Output the [x, y] coordinate of the center of the cell containing the given text.  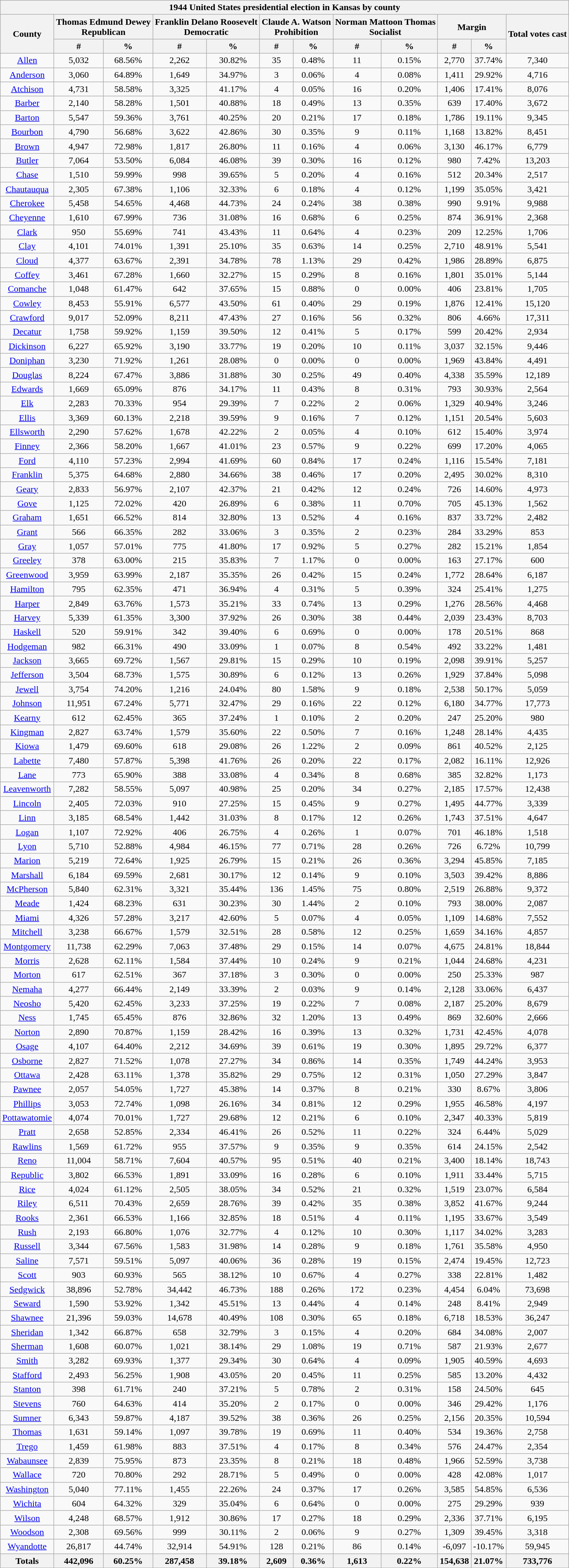
40.98% [233, 789]
18.14% [488, 1161]
1,761 [454, 1246]
1,929 [454, 675]
853 [537, 532]
72.02% [128, 503]
38.05% [233, 1189]
13,203 [537, 160]
5,541 [537, 246]
Grant [27, 532]
3,339 [537, 803]
982 [79, 646]
5,458 [79, 203]
56.68% [128, 132]
Ellsworth [27, 432]
34.17% [233, 389]
0.86% [313, 1060]
61.47% [128, 289]
Meade [27, 904]
38,896 [79, 1289]
9,988 [537, 203]
4,277 [79, 989]
67.56% [128, 1246]
1,097 [180, 1432]
39.42% [488, 875]
37.44% [233, 961]
Comanche [27, 289]
Republic [27, 1175]
1,173 [537, 775]
20.35% [488, 1418]
330 [454, 1089]
2,149 [180, 989]
65 [357, 1318]
5,771 [180, 703]
59.14% [128, 1432]
47.43% [233, 318]
Gove [27, 503]
Lane [27, 775]
61.98% [128, 1446]
Barber [27, 103]
8,703 [537, 618]
12.41% [488, 303]
284 [454, 532]
Smith [27, 1361]
4,675 [454, 946]
512 [454, 175]
36.91% [488, 218]
15.21% [488, 546]
385 [454, 775]
4,432 [537, 1375]
12,723 [537, 1261]
46.17% [488, 146]
31.88% [233, 375]
Hamilton [27, 589]
1,649 [180, 75]
78 [276, 261]
3,738 [537, 1461]
54.05% [128, 1089]
Total votes cast [537, 34]
2,193 [79, 1232]
4,065 [537, 446]
Stafford [27, 1375]
29.72% [488, 1046]
19.11% [488, 117]
20.51% [488, 632]
3,754 [79, 689]
1,076 [180, 1232]
Dickinson [27, 346]
4,984 [180, 846]
57.28% [128, 918]
10,594 [537, 1418]
2,366 [79, 446]
566 [79, 532]
1,151 [454, 418]
1,908 [180, 1375]
57.62% [128, 432]
Jefferson [27, 675]
3,847 [537, 1075]
0.61% [313, 1046]
11,738 [79, 946]
9,345 [537, 117]
520 [79, 632]
1,518 [537, 832]
70.80% [128, 1475]
64.32% [128, 1503]
7,604 [180, 1161]
6.44% [488, 1132]
Wichita [27, 1503]
240 [180, 1389]
1,912 [180, 1518]
72.64% [128, 860]
5,032 [79, 60]
45.51% [233, 1303]
1,966 [454, 1461]
Cherokee [27, 203]
31.08% [233, 218]
40.52% [488, 746]
41.67% [488, 1203]
Linn [27, 818]
43.84% [488, 360]
Saline [27, 1261]
63.11% [128, 1075]
20.34% [488, 175]
4,950 [537, 1246]
Ellis [27, 418]
Pawnee [27, 1089]
1,057 [79, 546]
3,185 [79, 818]
40.49% [233, 1318]
7,571 [79, 1261]
Cloud [27, 261]
0.88% [313, 289]
837 [454, 518]
720 [79, 1475]
600 [537, 560]
Geary [27, 489]
52.88% [128, 846]
32 [276, 1018]
1,455 [180, 1489]
Chautauqua [27, 189]
26.88% [488, 889]
1,216 [180, 689]
42.45% [488, 1032]
58.71% [128, 1161]
66.67% [128, 932]
68.73% [128, 675]
19.36% [488, 1432]
18,844 [537, 946]
378 [79, 560]
2,758 [537, 1432]
6,536 [537, 1489]
Lincoln [27, 803]
Mitchell [27, 932]
2,474 [454, 1261]
35.44% [233, 889]
17.41% [488, 89]
1,482 [537, 1275]
2,482 [537, 518]
Neosho [27, 1003]
163 [454, 560]
1,021 [180, 1347]
35.05% [488, 189]
814 [180, 518]
33.22% [488, 646]
37.92% [233, 618]
Rice [27, 1189]
60.25% [128, 1560]
61.71% [128, 1389]
27.29% [488, 1075]
6,377 [537, 1046]
37.65% [233, 289]
80 [276, 689]
66.80% [128, 1232]
3,300 [180, 618]
32.85% [233, 1218]
1,758 [79, 332]
2,880 [180, 475]
0.84% [313, 461]
27.17% [488, 560]
43.50% [233, 303]
24.81% [488, 946]
2,354 [537, 1446]
874 [454, 218]
Ness [27, 1018]
388 [180, 775]
2,517 [537, 175]
33.44% [488, 1175]
5,144 [537, 275]
41.69% [233, 461]
15.54% [488, 461]
2,564 [537, 389]
Logan [27, 832]
11,951 [79, 703]
7,185 [537, 860]
471 [180, 589]
Coffey [27, 275]
873 [180, 1461]
34,442 [180, 1289]
Harper [27, 603]
39.65% [233, 175]
1,786 [454, 117]
329 [180, 1503]
44.24% [488, 1060]
Hodgeman [27, 646]
46.18% [488, 832]
18,743 [537, 1161]
29.81% [233, 661]
1,044 [454, 961]
33.72% [488, 518]
4,110 [79, 461]
576 [454, 1446]
12,926 [537, 761]
39.78% [233, 1432]
37.24% [233, 718]
617 [79, 975]
39.91% [488, 661]
868 [537, 632]
23.35% [233, 1461]
2,305 [79, 189]
48.91% [488, 246]
2,405 [79, 803]
0.58% [313, 932]
20.42% [488, 332]
32.86% [233, 1018]
2,128 [454, 989]
Sherman [27, 1347]
30.11% [233, 1532]
Kingman [27, 732]
13.20% [488, 1375]
61.72% [128, 1146]
0.81% [313, 1103]
2,949 [537, 1303]
5,029 [537, 1132]
69.59% [128, 875]
3,761 [180, 117]
7,480 [79, 761]
41.17% [233, 89]
Wabaunsee [27, 1461]
1,613 [357, 1560]
42.86% [233, 132]
35.01% [488, 275]
27.27% [233, 1060]
0.78% [313, 1389]
37.71% [488, 1518]
37.21% [233, 1389]
Osage [27, 1046]
10,799 [537, 846]
158 [454, 1389]
71.92% [128, 360]
275 [454, 1503]
29.29% [488, 1503]
1,895 [454, 1046]
66.87% [128, 1332]
30.89% [233, 675]
2,290 [79, 432]
3,504 [79, 675]
64.68% [128, 475]
Clay [27, 246]
Elk [27, 403]
154,638 [454, 1560]
Finney [27, 446]
34.08% [488, 1332]
1,955 [454, 1103]
614 [454, 1146]
34.02% [488, 1232]
2,156 [454, 1418]
869 [454, 1018]
Haskell [27, 632]
30.02% [488, 475]
62.35% [128, 589]
684 [454, 1332]
74.20% [128, 689]
5,710 [79, 846]
38.00% [488, 904]
955 [180, 1146]
Pratt [27, 1132]
Rawlins [27, 1146]
23 [276, 446]
21.93% [488, 1347]
66.52% [128, 518]
701 [454, 832]
Trego [27, 1446]
Woodson [27, 1532]
63.74% [128, 732]
52.85% [128, 1132]
2,994 [180, 461]
1,731 [454, 1032]
0.03% [313, 989]
0.50% [313, 732]
4,857 [537, 932]
1,116 [454, 461]
65.09% [128, 389]
23.07% [488, 1189]
Phillips [27, 1103]
61.35% [128, 618]
65.90% [128, 775]
6,718 [454, 1318]
534 [454, 1432]
22.26% [233, 1489]
1,195 [454, 1218]
8,453 [79, 303]
7,063 [180, 946]
3,959 [79, 575]
34.77% [488, 703]
2,098 [454, 661]
58.58% [128, 89]
32.51% [233, 932]
28.42% [233, 1032]
Pottawatomie [27, 1118]
35.21% [233, 603]
3,369 [79, 418]
21.07% [488, 1560]
1,276 [454, 603]
4,187 [180, 1418]
3,060 [79, 75]
939 [537, 1503]
24.50% [488, 1389]
795 [79, 589]
2,334 [180, 1132]
Leavenworth [27, 789]
22.81% [488, 1275]
35.20% [233, 1404]
420 [180, 503]
4,947 [79, 146]
604 [79, 1503]
1,925 [180, 860]
8.67% [488, 1089]
68.57% [128, 1518]
4,107 [79, 1046]
2,140 [79, 103]
8,211 [180, 318]
37.57% [233, 1146]
1,510 [79, 175]
342 [180, 632]
59.92% [128, 332]
33.39% [233, 989]
Doniphan [27, 360]
0.57% [313, 446]
67.24% [128, 703]
74.01% [128, 246]
Montgomery [27, 946]
Clark [27, 232]
41.80% [233, 546]
1,519 [454, 1189]
6.04% [488, 1289]
67.99% [128, 218]
108 [276, 1318]
18.53% [488, 1318]
Claude A. WatsonProhibition [296, 27]
773 [79, 775]
27 [276, 318]
2,833 [79, 489]
35.58% [488, 1246]
4,078 [537, 1032]
1.58% [313, 689]
40.94% [488, 403]
6,584 [537, 1189]
599 [454, 332]
490 [180, 646]
30.23% [233, 904]
70.33% [128, 403]
178 [454, 632]
17,311 [537, 318]
72.98% [128, 146]
Sheridan [27, 1332]
-10.17% [488, 1546]
2,677 [537, 1347]
32.77% [233, 1232]
56 [357, 318]
1,481 [537, 646]
1,743 [454, 818]
5,098 [537, 675]
65.45% [128, 1018]
658 [180, 1332]
2,890 [79, 1032]
29.92% [488, 75]
62.51% [128, 975]
54.65% [128, 203]
1,608 [79, 1347]
1,749 [454, 1060]
1,678 [180, 432]
Ottawa [27, 1075]
14.68% [488, 918]
8,310 [537, 475]
60.93% [128, 1275]
1,391 [180, 246]
2,770 [454, 60]
3,321 [180, 889]
5,547 [79, 117]
883 [180, 1446]
639 [454, 103]
Lyon [27, 846]
2,934 [537, 332]
4,435 [537, 732]
29.34% [233, 1361]
64.63% [128, 1404]
5,257 [537, 661]
63.00% [128, 560]
861 [454, 746]
Thomas [27, 1432]
69.93% [128, 1361]
398 [79, 1389]
24.04% [233, 689]
59.99% [128, 175]
Ford [27, 461]
Graham [27, 518]
42.08% [488, 1475]
17.57% [488, 789]
4,231 [537, 961]
29.08% [233, 746]
4,338 [454, 375]
59.36% [128, 117]
1,309 [454, 1532]
5,715 [537, 1175]
128 [276, 1546]
38.12% [233, 1275]
52.78% [128, 1289]
3,217 [180, 918]
699 [454, 446]
26.79% [233, 860]
1,050 [454, 1075]
37.18% [233, 975]
2,347 [454, 1118]
910 [180, 803]
34.97% [233, 75]
28.76% [233, 1203]
3,665 [79, 661]
1,891 [180, 1175]
4,790 [79, 132]
2,087 [537, 904]
21,396 [79, 1318]
3,233 [180, 1003]
43.43% [233, 232]
17.20% [488, 446]
33.29% [488, 532]
Decatur [27, 332]
31.98% [233, 1246]
40 [357, 1161]
62.29% [128, 946]
Labette [27, 761]
26.75% [233, 832]
25.41% [488, 589]
1.22% [313, 746]
Barton [27, 117]
Shawnee [27, 1318]
Riley [27, 1203]
705 [454, 503]
60.07% [128, 1347]
6,511 [79, 1203]
1,125 [79, 503]
64.40% [128, 1046]
2,839 [79, 1461]
58.20% [128, 446]
57.87% [128, 761]
1.17% [313, 560]
0.92% [313, 546]
Chase [27, 175]
67.28% [128, 275]
3,318 [537, 1532]
39.45% [488, 1532]
1,583 [180, 1246]
6,875 [537, 261]
Reno [27, 1161]
3,230 [79, 360]
3,283 [537, 1232]
17.40% [488, 103]
3,802 [79, 1175]
1,107 [79, 832]
Russell [27, 1246]
3,974 [537, 432]
26.80% [233, 146]
59.51% [128, 1261]
28.64% [488, 575]
31.03% [233, 818]
59.87% [128, 1418]
172 [357, 1289]
775 [180, 546]
1,631 [79, 1432]
3,344 [79, 1246]
66.35% [128, 532]
60.13% [128, 418]
36 [276, 1261]
2,308 [79, 1532]
292 [180, 1475]
3,053 [79, 1103]
57.01% [128, 546]
59,945 [537, 1546]
40.59% [488, 1361]
1,199 [454, 189]
2,493 [79, 1375]
209 [454, 232]
36.94% [233, 589]
Wyandotte [27, 1546]
1,569 [79, 1146]
69.72% [128, 661]
4,731 [79, 89]
61 [276, 303]
Nemaha [27, 989]
1,705 [537, 289]
5,840 [79, 889]
Jackson [27, 661]
35.59% [488, 375]
5,219 [79, 860]
36,247 [537, 1318]
33.67% [488, 1218]
32.60% [488, 1018]
40.25% [233, 117]
41.76% [233, 761]
3,130 [454, 146]
1,176 [537, 1404]
338 [454, 1275]
28.71% [233, 1475]
1,575 [180, 675]
1,706 [537, 232]
35.04% [233, 1503]
7,181 [537, 461]
33.77% [233, 346]
1,854 [537, 546]
6,577 [180, 303]
0.54% [409, 646]
2,659 [180, 1203]
1,610 [79, 218]
24.68% [488, 961]
Anderson [27, 75]
52.59% [488, 1461]
1.20% [313, 1018]
37.25% [233, 1003]
136 [276, 889]
3,672 [537, 103]
67.47% [128, 375]
63.76% [128, 603]
2,538 [454, 689]
4,101 [79, 246]
Kearny [27, 718]
2,666 [537, 1018]
58.55% [128, 789]
35.35% [233, 575]
9,446 [537, 346]
2,283 [79, 403]
32.33% [233, 189]
2,681 [180, 875]
9,017 [79, 318]
1,406 [454, 89]
Gray [27, 546]
1,424 [79, 904]
7,552 [537, 918]
40.88% [233, 103]
1,969 [454, 360]
3,294 [454, 860]
66.31% [128, 646]
Cowley [27, 303]
54.85% [488, 1489]
1,567 [180, 661]
63.67% [128, 261]
4,074 [79, 1118]
McPherson [27, 889]
4,326 [79, 918]
46.08% [233, 160]
Marshall [27, 875]
Seward [27, 1303]
30.86% [233, 1518]
25.33% [488, 975]
Wilson [27, 1518]
77.11% [128, 1489]
0.74% [313, 603]
5,398 [180, 761]
28.08% [233, 360]
3,622 [180, 132]
69.56% [128, 1532]
4,248 [79, 1518]
Osborne [27, 1060]
990 [454, 203]
Stanton [27, 1389]
28.89% [488, 261]
68.56% [128, 60]
57.23% [128, 461]
72.74% [128, 1103]
4,197 [537, 1103]
3,400 [454, 1161]
Sedgwick [27, 1289]
26.16% [233, 1103]
Norton [27, 1032]
15,120 [537, 303]
2,082 [454, 761]
40.57% [233, 1161]
45.38% [233, 1089]
County [27, 34]
16.11% [488, 761]
33 [276, 603]
29.42% [488, 1404]
25 [276, 789]
645 [537, 1389]
Thomas Edmund DeweyRepublican [104, 27]
32.47% [233, 703]
Cheyenne [27, 218]
67.38% [128, 189]
39.50% [233, 332]
2,849 [79, 603]
1,501 [180, 103]
Butler [27, 160]
5,375 [79, 475]
585 [454, 1375]
49 [357, 375]
46.58% [488, 1103]
2,368 [537, 218]
3,190 [180, 346]
1944 United States presidential election in Kansas by county [285, 8]
11,004 [79, 1161]
4,454 [454, 1289]
1,166 [180, 1218]
44.73% [233, 203]
442,096 [79, 1560]
587 [454, 1347]
23.43% [488, 618]
6,437 [537, 989]
1,669 [79, 389]
2,361 [79, 1218]
492 [454, 646]
9,244 [537, 1203]
2,495 [454, 475]
32.15% [488, 346]
40.33% [488, 1118]
2,262 [180, 60]
72.92% [128, 832]
19.45% [488, 1261]
Atchison [27, 89]
12,189 [537, 375]
6,184 [79, 875]
3,503 [454, 875]
733,776 [537, 1560]
61.12% [128, 1189]
Scott [27, 1275]
Douglas [27, 375]
6,779 [537, 146]
2,039 [454, 618]
2,007 [537, 1332]
68.23% [128, 904]
8,679 [537, 1003]
0.80% [409, 889]
2,609 [276, 1560]
Franklin Delano RooseveltDemocratic [206, 27]
30.93% [488, 389]
26.89% [233, 503]
63.99% [128, 575]
33.08% [233, 775]
1.08% [313, 1347]
66.44% [128, 989]
Margin [472, 27]
7,340 [537, 60]
1,801 [454, 275]
4,377 [79, 261]
1.44% [313, 904]
0.75% [313, 1075]
15.40% [488, 432]
1,659 [454, 932]
3,325 [180, 89]
Norman Mattoon ThomasSocialist [385, 27]
32.80% [233, 518]
86 [357, 1546]
27.25% [233, 803]
1,442 [180, 818]
2,519 [454, 889]
428 [454, 1475]
52.09% [128, 318]
34.69% [233, 1046]
75.95% [128, 1461]
1,261 [180, 360]
35.83% [233, 560]
75 [357, 889]
215 [180, 560]
Wallace [27, 1475]
6,343 [79, 1418]
5,819 [537, 1118]
365 [180, 718]
0.70% [409, 503]
188 [276, 1289]
13.82% [488, 132]
23.81% [488, 289]
806 [454, 318]
95 [276, 1161]
42.22% [233, 432]
32.79% [233, 1332]
3,585 [454, 1489]
8,451 [537, 132]
14,678 [180, 1318]
54.91% [233, 1546]
1,479 [79, 746]
43.05% [233, 1375]
950 [79, 232]
Kiowa [27, 746]
34.78% [233, 261]
954 [180, 403]
-6,097 [454, 1546]
Bourbon [27, 132]
3,246 [537, 403]
1,562 [537, 503]
631 [180, 904]
3,852 [454, 1203]
25.10% [233, 246]
2,628 [79, 961]
6,084 [180, 160]
39.52% [233, 1418]
39.59% [233, 418]
618 [180, 746]
53.92% [128, 1303]
6,227 [79, 346]
3,886 [180, 375]
Jewell [27, 689]
3,953 [537, 1060]
5,603 [537, 418]
1,986 [454, 261]
414 [180, 1404]
1,745 [79, 1018]
73,698 [537, 1289]
1,078 [180, 1060]
Crawford [27, 318]
68.54% [128, 818]
3,806 [537, 1089]
58.28% [128, 103]
2,336 [454, 1518]
Allen [27, 60]
32.82% [488, 775]
28.56% [488, 603]
55.91% [128, 303]
35.60% [233, 732]
39.18% [233, 1560]
46.15% [233, 846]
1,459 [79, 1446]
2,658 [79, 1132]
12.25% [488, 232]
Stevens [27, 1404]
28.14% [488, 732]
1,106 [180, 189]
1,168 [454, 132]
6,187 [537, 575]
1,248 [454, 732]
64.89% [128, 75]
Greenwood [27, 575]
741 [180, 232]
59.91% [128, 632]
4,647 [537, 818]
41.01% [233, 446]
32,914 [180, 1546]
1,590 [79, 1303]
60 [276, 461]
367 [180, 975]
3,549 [537, 1218]
8,076 [537, 89]
1,495 [454, 803]
7.42% [488, 160]
14.60% [488, 489]
59.03% [128, 1318]
2,710 [454, 246]
62.31% [128, 889]
Greeley [27, 560]
Harvey [27, 618]
6.72% [488, 846]
1,651 [79, 518]
2,428 [79, 1075]
250 [454, 975]
37.74% [488, 60]
1,660 [180, 275]
287,458 [180, 1560]
45.13% [488, 503]
2,212 [180, 1046]
42.37% [233, 489]
2,125 [537, 746]
53.50% [128, 160]
46.73% [233, 1289]
4,024 [79, 1189]
37.84% [488, 675]
9.91% [488, 203]
0.46% [313, 475]
2,542 [537, 1146]
1,817 [180, 146]
0.41% [313, 332]
2,185 [454, 789]
642 [180, 289]
2,107 [180, 489]
565 [180, 1275]
Miami [27, 918]
999 [180, 1532]
8.41% [488, 1303]
26,817 [79, 1546]
30.17% [233, 875]
760 [79, 1404]
12,438 [537, 789]
71.52% [128, 1060]
1,275 [537, 589]
1,411 [454, 75]
30.82% [233, 60]
1,377 [180, 1361]
247 [454, 718]
46.41% [233, 1132]
32.27% [233, 275]
0.43% [313, 389]
5,059 [537, 689]
1,772 [454, 575]
5,040 [79, 1489]
1,109 [454, 918]
1,017 [537, 1475]
1.13% [313, 261]
72.03% [128, 803]
6,195 [537, 1518]
69.60% [128, 746]
34.16% [488, 932]
Brown [27, 146]
5,339 [79, 618]
39.40% [233, 632]
3,282 [79, 1361]
56.97% [128, 489]
3,421 [537, 189]
8,224 [79, 375]
4,491 [537, 360]
998 [180, 175]
0.63% [313, 246]
24.15% [488, 1146]
4,973 [537, 489]
4,693 [537, 1361]
Totals [27, 1560]
736 [180, 218]
56.25% [128, 1375]
Edwards [27, 389]
4.66% [488, 318]
3,238 [79, 932]
1,378 [180, 1075]
65.92% [128, 346]
77 [276, 846]
34.66% [233, 475]
29.68% [233, 1118]
24.47% [488, 1446]
1,905 [454, 1361]
1.45% [313, 889]
40.06% [233, 1261]
2,057 [79, 1089]
Morton [27, 975]
70.43% [128, 1203]
44.74% [128, 1546]
1,667 [180, 446]
9,372 [537, 889]
Sumner [27, 1418]
Marion [27, 860]
Franklin [27, 475]
Washington [27, 1489]
2,218 [180, 418]
4,716 [537, 75]
Johnson [27, 703]
38.14% [233, 1347]
2,391 [180, 261]
6,180 [454, 703]
20.54% [488, 418]
248 [454, 1303]
Rooks [27, 1218]
17,773 [537, 703]
1,876 [454, 303]
7,064 [79, 160]
55.69% [128, 232]
37.48% [233, 946]
44.77% [488, 803]
70.87% [128, 1032]
70.01% [128, 1118]
1,573 [180, 603]
346 [454, 1404]
7,282 [79, 789]
1,329 [454, 403]
42.60% [233, 918]
1,048 [79, 289]
8,886 [537, 875]
45.85% [488, 860]
1,911 [454, 1175]
3,461 [79, 275]
Morris [27, 961]
2,505 [180, 1189]
3,037 [454, 346]
0.67% [313, 1275]
987 [537, 975]
62.11% [128, 961]
1,584 [180, 961]
903 [79, 1275]
1,098 [180, 1103]
50.17% [488, 689]
Rush [27, 1232]
29.39% [233, 403]
35.82% [233, 1075]
1,117 [454, 1232]
5,420 [79, 1003]
